Pinpoint the cell where the given text exists, returning its (X, Y) midpoint coordinate. 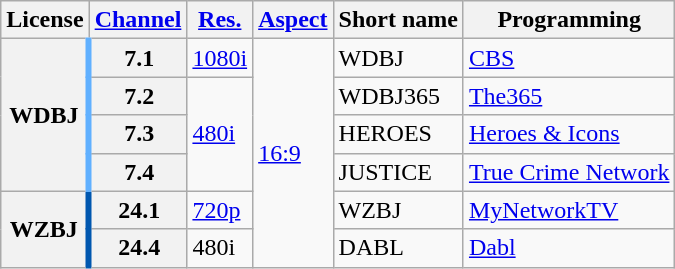
Programming (569, 20)
True Crime Network (569, 172)
DABL (398, 248)
7.4 (138, 172)
JUSTICE (398, 172)
License (45, 20)
WDBJ365 (398, 96)
7.3 (138, 134)
Short name (398, 20)
HEROES (398, 134)
7.2 (138, 96)
24.1 (138, 210)
7.1 (138, 58)
Heroes & Icons (569, 134)
16:9 (293, 153)
Aspect (293, 20)
The365 (569, 96)
24.4 (138, 248)
MyNetworkTV (569, 210)
CBS (569, 58)
Res. (220, 20)
1080i (220, 58)
Channel (138, 20)
Dabl (569, 248)
720p (220, 210)
